Return [X, Y] of the center of cell containing provided text 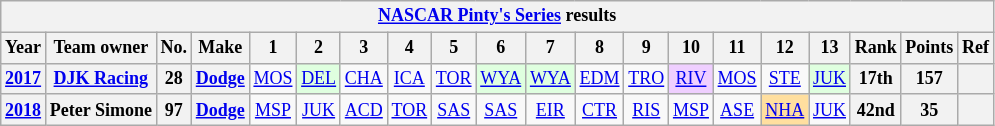
1 [273, 48]
ACD [364, 110]
35 [930, 110]
RIV [692, 78]
Ref [976, 48]
NASCAR Pinty's Series results [498, 16]
8 [600, 48]
Team owner [100, 48]
28 [174, 78]
4 [409, 48]
DJK Racing [100, 78]
STE [785, 78]
9 [646, 48]
157 [930, 78]
Year [24, 48]
DEL [319, 78]
ICA [409, 78]
6 [501, 48]
CTR [600, 110]
RIS [646, 110]
17th [876, 78]
7 [551, 48]
2017 [24, 78]
5 [454, 48]
Peter Simone [100, 110]
97 [174, 110]
3 [364, 48]
ASE [737, 110]
No. [174, 48]
CHA [364, 78]
12 [785, 48]
TRO [646, 78]
10 [692, 48]
2 [319, 48]
NHA [785, 110]
EDM [600, 78]
Points [930, 48]
11 [737, 48]
13 [830, 48]
2018 [24, 110]
Make [220, 48]
Rank [876, 48]
42nd [876, 110]
EIR [551, 110]
